From the cell containing the given text, extract its center point as [X, Y] coordinate. 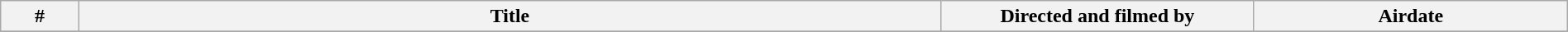
Airdate [1411, 16]
Directed and filmed by [1097, 16]
Title [509, 16]
# [40, 16]
